Extract the [x, y] coordinate from the center of the cell holding the provided text.  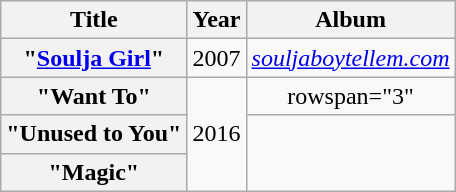
2007 [216, 58]
2016 [216, 134]
"Unused to You" [94, 134]
Album [350, 20]
Year [216, 20]
souljaboytellem.com [350, 58]
rowspan="3" [350, 96]
"Magic" [94, 172]
"Want To" [94, 96]
"Soulja Girl" [94, 58]
Title [94, 20]
